Find where the given text appears and provide that cell's center as [X, Y] coordinate. 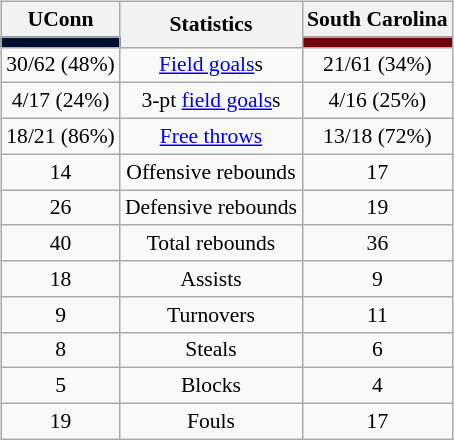
6 [378, 350]
8 [60, 350]
21/61 (34%) [378, 65]
UConn [60, 19]
4/17 (24%) [60, 101]
18 [60, 279]
26 [60, 208]
Total rebounds [211, 243]
Offensive rebounds [211, 172]
40 [60, 243]
Defensive rebounds [211, 208]
Statistics [211, 24]
Steals [211, 350]
11 [378, 314]
30/62 (48%) [60, 65]
South Carolina [378, 19]
18/21 (86%) [60, 136]
Field goalss [211, 65]
13/18 (72%) [378, 136]
3-pt field goalss [211, 101]
14 [60, 172]
4/16 (25%) [378, 101]
Free throws [211, 136]
Blocks [211, 386]
Assists [211, 279]
36 [378, 243]
Fouls [211, 421]
Turnovers [211, 314]
5 [60, 386]
4 [378, 386]
